From the cell containing the given text, extract its center point as [X, Y] coordinate. 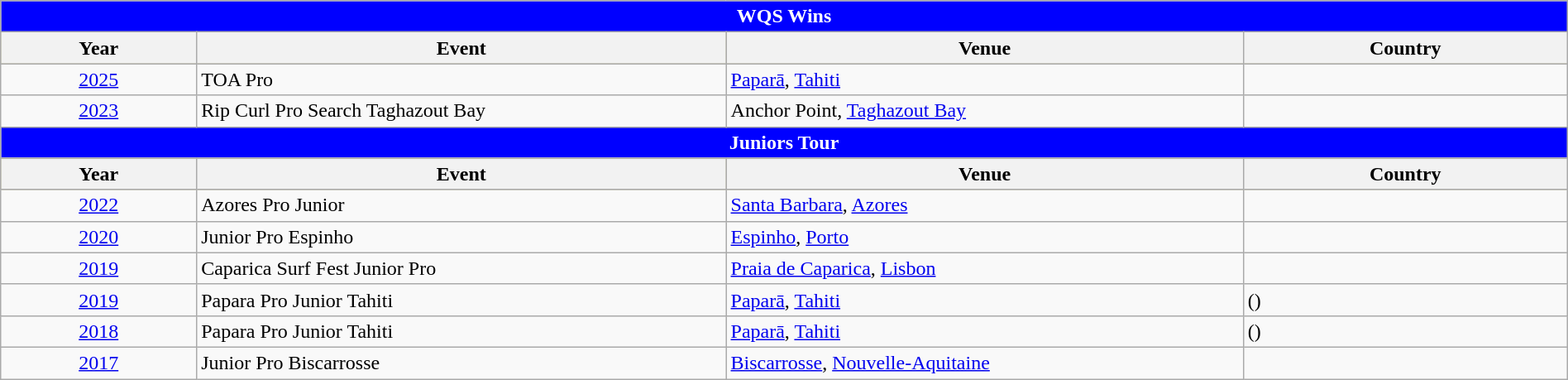
Espinho, Porto [984, 237]
2022 [99, 205]
TOA Pro [461, 79]
Junior Pro Biscarrosse [461, 363]
Santa Barbara, Azores [984, 205]
2025 [99, 79]
2018 [99, 331]
2023 [99, 111]
Rip Curl Pro Search Taghazout Bay [461, 111]
Anchor Point, Taghazout Bay [984, 111]
Juniors Tour [784, 142]
2020 [99, 237]
Caparica Surf Fest Junior Pro [461, 268]
WQS Wins [784, 17]
2017 [99, 363]
Junior Pro Espinho [461, 237]
Azores Pro Junior [461, 205]
Biscarrosse, Nouvelle-Aquitaine [984, 363]
Praia de Caparica, Lisbon [984, 268]
